Identify which cell holds the provided text, then report its [X, Y] central coordinate. 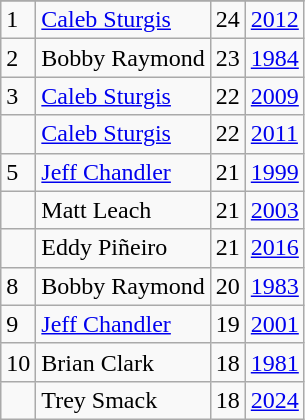
Trey Smack [123, 400]
2016 [274, 248]
5 [18, 172]
20 [228, 286]
24 [228, 20]
1999 [274, 172]
2003 [274, 210]
2024 [274, 400]
1981 [274, 362]
2011 [274, 134]
Brian Clark [123, 362]
1 [18, 20]
9 [18, 324]
1984 [274, 58]
Eddy Piñeiro [123, 248]
2001 [274, 324]
3 [18, 96]
2012 [274, 20]
2009 [274, 96]
19 [228, 324]
Matt Leach [123, 210]
23 [228, 58]
2 [18, 58]
8 [18, 286]
10 [18, 362]
1983 [274, 286]
